Return [x, y] of the center of cell containing provided text 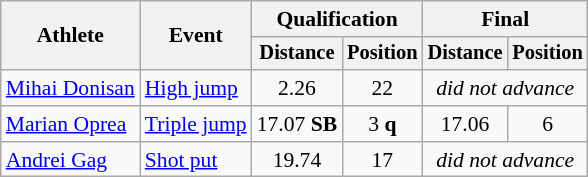
2.26 [298, 88]
17.06 [466, 124]
Marian Oprea [70, 124]
6 [547, 124]
Final [506, 19]
Triple jump [196, 124]
17.07 SB [298, 124]
Mihai Donisan [70, 88]
did not advance [506, 88]
3 q [382, 124]
Qualification [338, 19]
High jump [196, 88]
Athlete [70, 36]
Event [196, 36]
22 [382, 88]
